Return [x, y] of the center of cell containing provided text 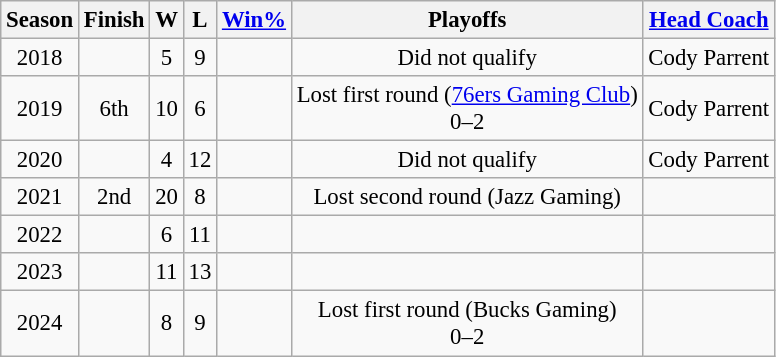
2019 [40, 108]
4 [166, 160]
Finish [114, 20]
2022 [40, 235]
Lost first round (76ers Gaming Club)0–2 [467, 108]
6th [114, 108]
2nd [114, 197]
2024 [40, 324]
L [200, 20]
Playoffs [467, 20]
2023 [40, 273]
2020 [40, 160]
5 [166, 58]
10 [166, 108]
W [166, 20]
20 [166, 197]
12 [200, 160]
2018 [40, 58]
Lost first round (Bucks Gaming)0–2 [467, 324]
Head Coach [708, 20]
Win% [254, 20]
2021 [40, 197]
13 [200, 273]
Lost second round (Jazz Gaming) [467, 197]
Season [40, 20]
